Capture the cell that displays the provided text and extract its [X, Y] central coordinate. 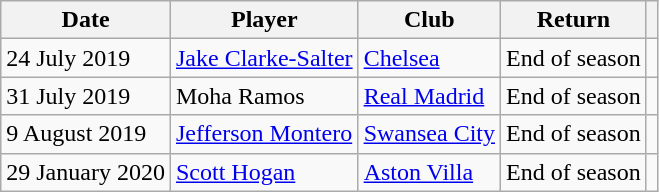
31 July 2019 [86, 96]
Date [86, 20]
Club [429, 20]
Swansea City [429, 134]
Moha Ramos [264, 96]
Chelsea [429, 58]
Real Madrid [429, 96]
24 July 2019 [86, 58]
Aston Villa [429, 172]
Scott Hogan [264, 172]
Jefferson Montero [264, 134]
Return [574, 20]
Jake Clarke-Salter [264, 58]
29 January 2020 [86, 172]
9 August 2019 [86, 134]
Player [264, 20]
